Detect which cell encompasses the target text, then output its [X, Y] center coordinate. 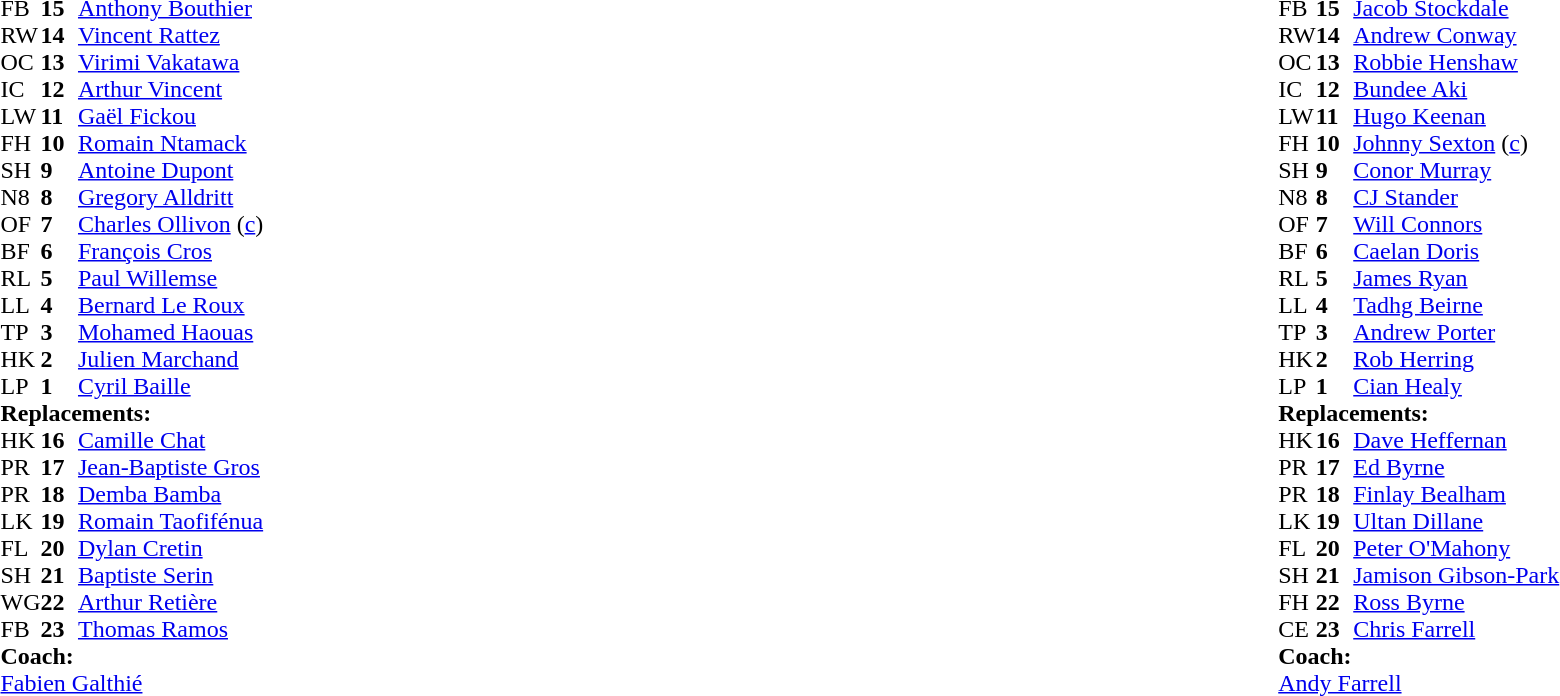
Mohamed Haouas [170, 332]
Antoine Dupont [170, 170]
Romain Ntamack [170, 144]
Bundee Aki [1456, 90]
Julien Marchand [170, 360]
Arthur Vincent [170, 90]
CJ Stander [1456, 198]
Gaël Fickou [170, 116]
Arthur Retière [170, 602]
Peter O'Mahony [1456, 548]
James Ryan [1456, 278]
Jamison Gibson-Park [1456, 576]
Tadhg Beirne [1456, 306]
FB [20, 630]
Charles Ollivon (c) [170, 224]
Andrew Porter [1456, 332]
Dylan Cretin [170, 548]
Jean-Baptiste Gros [170, 468]
Ed Byrne [1456, 468]
Cyril Baille [170, 386]
WG [20, 602]
Andrew Conway [1456, 36]
Hugo Keenan [1456, 116]
CE [1297, 630]
Ross Byrne [1456, 602]
Cian Healy [1456, 386]
Finlay Bealham [1456, 494]
Rob Herring [1456, 360]
Baptiste Serin [170, 576]
Ultan Dillane [1456, 522]
Vincent Rattez [170, 36]
François Cros [170, 252]
Conor Murray [1456, 170]
Demba Bamba [170, 494]
Johnny Sexton (c) [1456, 144]
Romain Taofifénua [170, 522]
Chris Farrell [1456, 630]
Virimi Vakatawa [170, 62]
Will Connors [1456, 224]
Bernard Le Roux [170, 306]
Dave Heffernan [1456, 440]
Caelan Doris [1456, 252]
Thomas Ramos [170, 630]
Camille Chat [170, 440]
Robbie Henshaw [1456, 62]
Gregory Alldritt [170, 198]
Paul Willemse [170, 278]
